Extract the [x, y] coordinate from the center of the cell holding the provided text.  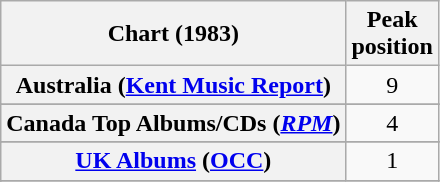
4 [392, 123]
UK Albums (OCC) [174, 161]
9 [392, 85]
1 [392, 161]
Canada Top Albums/CDs (RPM) [174, 123]
Peakposition [392, 34]
Australia (Kent Music Report) [174, 85]
Chart (1983) [174, 34]
